From the cell containing the given text, extract its center point as [X, Y] coordinate. 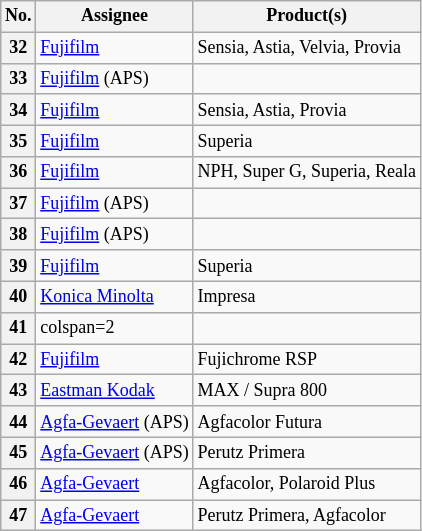
43 [18, 390]
Perutz Primera, Agfacolor [306, 516]
42 [18, 360]
Sensia, Astia, Provia [306, 110]
39 [18, 266]
Eastman Kodak [114, 390]
Impresa [306, 296]
35 [18, 140]
37 [18, 204]
MAX / Supra 800 [306, 390]
NPH, Super G, Superia, Reala [306, 172]
Product(s) [306, 16]
Agfacolor, Polaroid Plus [306, 484]
No. [18, 16]
45 [18, 452]
colspan=2 [114, 328]
33 [18, 78]
Konica Minolta [114, 296]
Assignee [114, 16]
36 [18, 172]
34 [18, 110]
40 [18, 296]
Agfacolor Futura [306, 422]
Perutz Primera [306, 452]
41 [18, 328]
46 [18, 484]
38 [18, 234]
Fujichrome RSP [306, 360]
32 [18, 48]
Sensia, Astia, Velvia, Provia [306, 48]
47 [18, 516]
44 [18, 422]
